Extract the [X, Y] coordinate from the center of the cell holding the provided text.  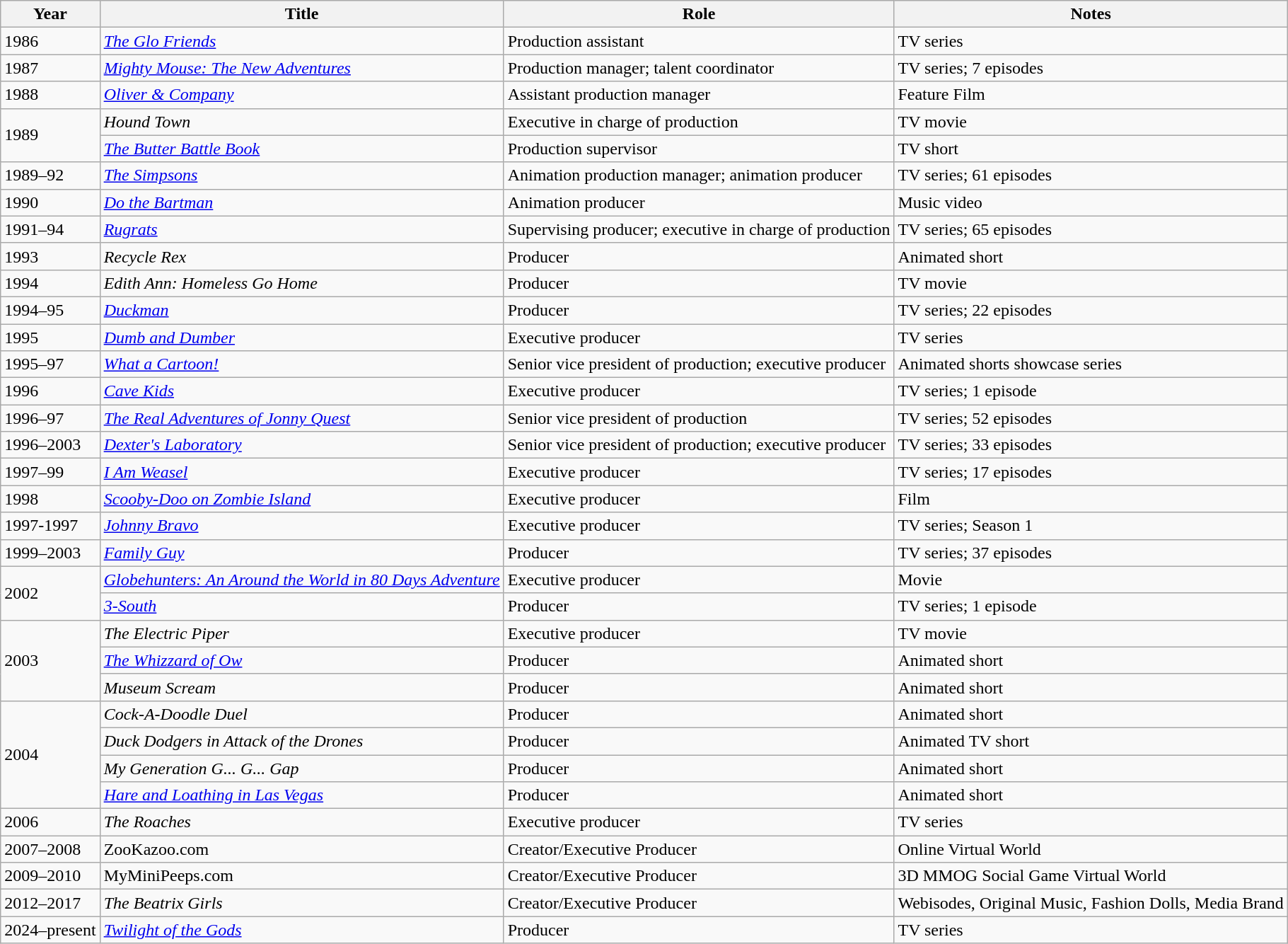
1998 [50, 499]
Film [1091, 499]
1990 [50, 202]
2012–2017 [50, 903]
Animated shorts showcase series [1091, 364]
2004 [50, 754]
The Glo Friends [301, 41]
The Real Adventures of Jonny Quest [301, 418]
Notes [1091, 14]
Scooby-Doo on Zombie Island [301, 499]
2009–2010 [50, 876]
The Roaches [301, 822]
Hare and Loathing in Las Vegas [301, 795]
Globehunters: An Around the World in 80 Days Adventure [301, 580]
Assistant production manager [699, 95]
3-South [301, 606]
Duckman [301, 310]
Do the Bartman [301, 202]
Animated TV short [1091, 741]
Johnny Bravo [301, 526]
Webisodes, Original Music, Fashion Dolls, Media Brand [1091, 903]
1986 [50, 41]
Twilight of the Gods [301, 930]
Supervising producer; executive in charge of production [699, 229]
The Whizzard of Ow [301, 660]
Family Guy [301, 553]
2024–present [50, 930]
The Butter Battle Book [301, 149]
Cave Kids [301, 391]
1987 [50, 68]
Recycle Rex [301, 256]
Production supervisor [699, 149]
MyMiniPeeps.com [301, 876]
Senior vice president of production [699, 418]
My Generation G... G... Gap [301, 768]
1994 [50, 283]
Role [699, 14]
2002 [50, 593]
The Beatrix Girls [301, 903]
Edith Ann: Homeless Go Home [301, 283]
Animation producer [699, 202]
TV short [1091, 149]
2006 [50, 822]
TV series; 33 episodes [1091, 445]
The Simpsons [301, 175]
Animation production manager; animation producer [699, 175]
1997–99 [50, 472]
TV series; 52 episodes [1091, 418]
1995–97 [50, 364]
1991–94 [50, 229]
TV series; 61 episodes [1091, 175]
1993 [50, 256]
Rugrats [301, 229]
ZooKazoo.com [301, 849]
1988 [50, 95]
Hound Town [301, 122]
Production assistant [699, 41]
1996–2003 [50, 445]
Online Virtual World [1091, 849]
2007–2008 [50, 849]
What a Cartoon! [301, 364]
1996 [50, 391]
I Am Weasel [301, 472]
3D MMOG Social Game Virtual World [1091, 876]
TV series; 65 episodes [1091, 229]
Museum Scream [301, 687]
Movie [1091, 580]
1996–97 [50, 418]
Duck Dodgers in Attack of the Drones [301, 741]
Cock-A-Doodle Duel [301, 714]
Dexter's Laboratory [301, 445]
Executive in charge of production [699, 122]
TV series; 17 episodes [1091, 472]
1989 [50, 135]
Dumb and Dumber [301, 338]
TV series; Season 1 [1091, 526]
TV series; 37 episodes [1091, 553]
1989–92 [50, 175]
2003 [50, 660]
The Electric Piper [301, 633]
1997-1997 [50, 526]
Music video [1091, 202]
Feature Film [1091, 95]
Year [50, 14]
Oliver & Company [301, 95]
TV series; 22 episodes [1091, 310]
Title [301, 14]
1999–2003 [50, 553]
TV series; 7 episodes [1091, 68]
1994–95 [50, 310]
Mighty Mouse: The New Adventures [301, 68]
Production manager; talent coordinator [699, 68]
1995 [50, 338]
